Extract the (X, Y) coordinate from the center of the cell holding the provided text.  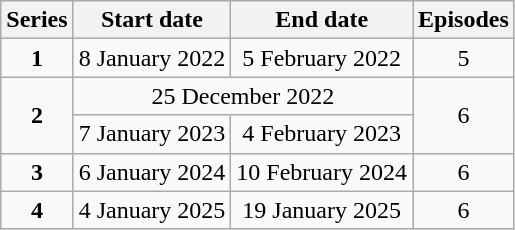
19 January 2025 (322, 210)
Series (37, 20)
Episodes (464, 20)
End date (322, 20)
Start date (152, 20)
3 (37, 172)
6 January 2024 (152, 172)
4 February 2023 (322, 134)
5 February 2022 (322, 58)
25 December 2022 (242, 96)
2 (37, 115)
7 January 2023 (152, 134)
8 January 2022 (152, 58)
4 (37, 210)
5 (464, 58)
1 (37, 58)
10 February 2024 (322, 172)
4 January 2025 (152, 210)
